Capture the cell that displays the provided text and extract its [x, y] central coordinate. 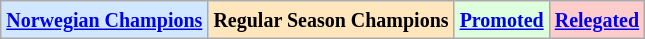
Promoted [502, 20]
Norwegian Champions [104, 20]
Regular Season Champions [331, 20]
Relegated [596, 20]
